Return the [x, y] coordinate for the center point of the cell that contains the specified text.  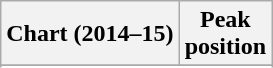
Chart (2014–15) [90, 34]
Peakposition [225, 34]
